Identify which cell holds the provided text, then report its (X, Y) central coordinate. 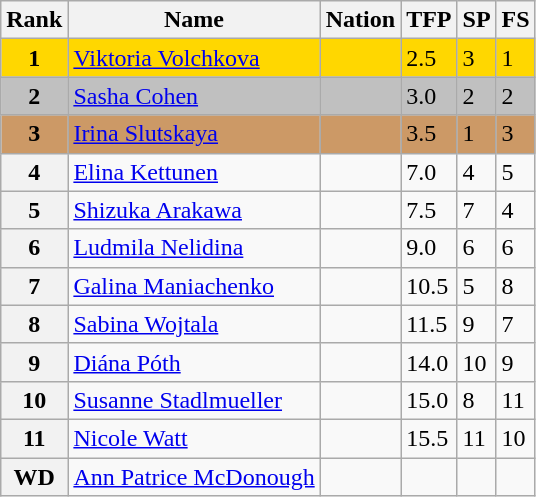
Irina Slutskaya (194, 134)
Shizuka Arakawa (194, 210)
Viktoria Volchkova (194, 58)
SP (476, 20)
Diána Póth (194, 362)
Ludmila Nelidina (194, 248)
TFP (429, 20)
FS (516, 20)
14.0 (429, 362)
9.0 (429, 248)
Rank (34, 20)
Sasha Cohen (194, 96)
Susanne Stadlmueller (194, 400)
WD (34, 477)
7.0 (429, 172)
10.5 (429, 286)
11.5 (429, 324)
3.0 (429, 96)
Sabina Wojtala (194, 324)
Ann Patrice McDonough (194, 477)
15.5 (429, 438)
15.0 (429, 400)
Nation (360, 20)
Name (194, 20)
Nicole Watt (194, 438)
2.5 (429, 58)
7.5 (429, 210)
Elina Kettunen (194, 172)
3.5 (429, 134)
Galina Maniachenko (194, 286)
